Find where the given text appears and provide that cell's center as (x, y) coordinate. 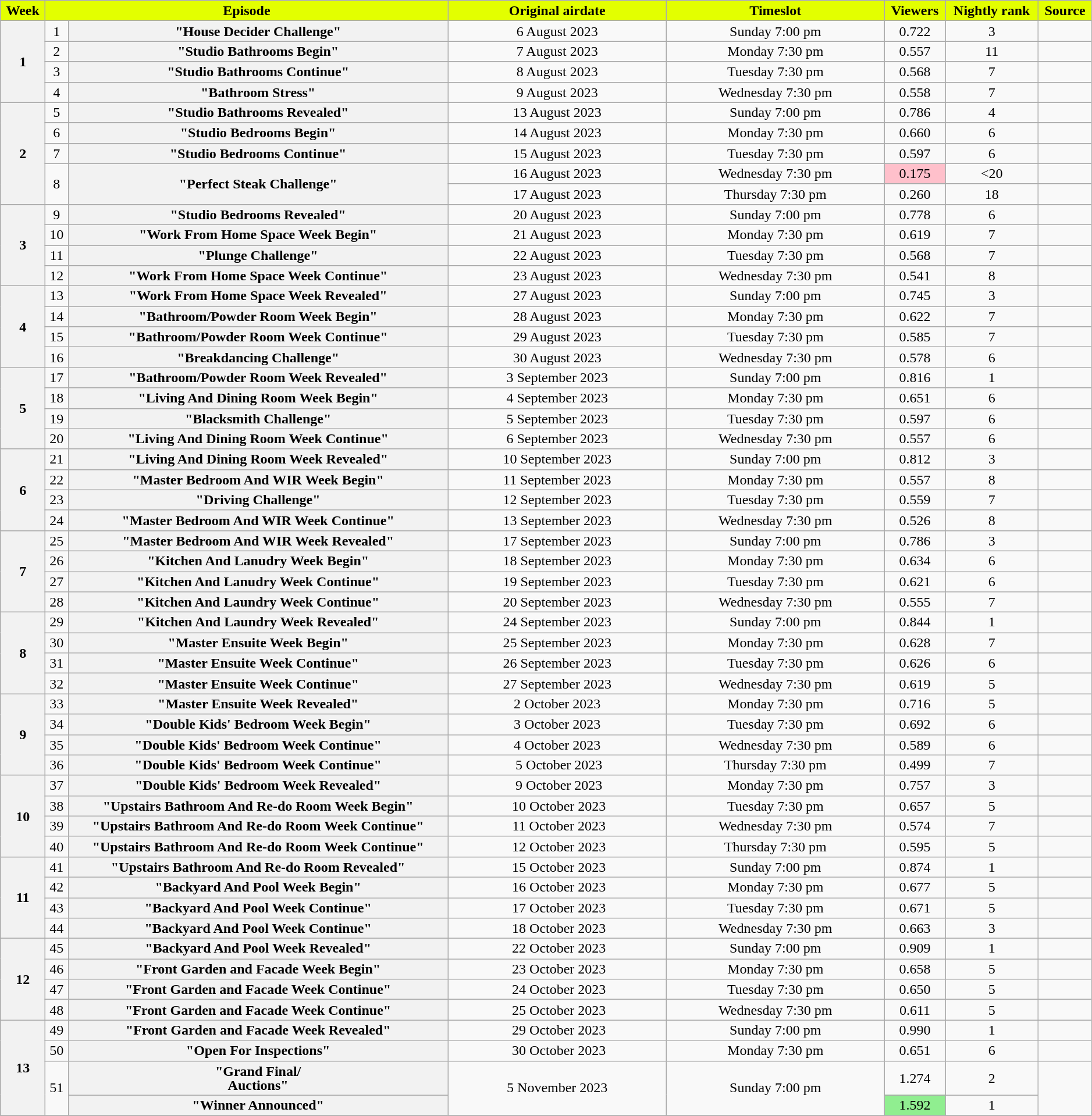
29 October 2023 (557, 1031)
42 (57, 887)
26 (57, 561)
25 September 2023 (557, 643)
27 (57, 582)
20 September 2023 (557, 602)
"Driving Challenge" (258, 500)
41 (57, 867)
15 August 2023 (557, 154)
16 (57, 357)
2 October 2023 (557, 704)
"Grand Final/Auctions" (258, 1078)
0.634 (915, 561)
14 August 2023 (557, 133)
"Kitchen And Lanudry Week Begin" (258, 561)
"Bathroom/Powder Room Week Revealed" (258, 378)
44 (57, 928)
37 (57, 785)
"Front Garden and Facade Week Begin" (258, 969)
0.175 (915, 173)
5 November 2023 (557, 1088)
"Open For Inspections" (258, 1050)
23 August 2023 (557, 276)
0.844 (915, 622)
4 September 2023 (557, 398)
16 October 2023 (557, 887)
47 (57, 990)
4 October 2023 (557, 744)
13 August 2023 (557, 113)
25 (57, 541)
"Living And Dining Room Week Revealed" (258, 459)
Timeslot (775, 10)
"House Decider Challenge" (258, 31)
10 September 2023 (557, 459)
<20 (992, 173)
"Backyard And Pool Week Revealed" (258, 949)
24 September 2023 (557, 622)
0.816 (915, 378)
"Studio Bathrooms Continue" (258, 72)
"Plunge Challenge" (258, 256)
"Master Bedroom And WIR Week Begin" (258, 479)
30 August 2023 (557, 357)
18 September 2023 (557, 561)
17 August 2023 (557, 194)
7 August 2023 (557, 51)
29 (57, 622)
0.578 (915, 357)
21 August 2023 (557, 235)
0.541 (915, 276)
17 September 2023 (557, 541)
10 October 2023 (557, 806)
30 October 2023 (557, 1050)
13 September 2023 (557, 520)
0.499 (915, 765)
0.622 (915, 316)
"Breakdancing Challenge" (258, 357)
38 (57, 806)
19 (57, 419)
0.611 (915, 1010)
39 (57, 826)
Viewers (915, 10)
17 October 2023 (557, 908)
9 October 2023 (557, 785)
32 (57, 684)
"Blacksmith Challenge" (258, 419)
0.650 (915, 990)
20 (57, 438)
0.716 (915, 704)
49 (57, 1031)
"Kitchen And Laundry Week Revealed" (258, 622)
43 (57, 908)
"Double Kids' Bedroom Week Begin" (258, 725)
34 (57, 725)
40 (57, 847)
0.555 (915, 602)
11 October 2023 (557, 826)
Week (23, 10)
45 (57, 949)
"Master Ensuite Week Begin" (258, 643)
0.722 (915, 31)
"Bathroom/Powder Room Week Continue" (258, 337)
0.874 (915, 867)
0.677 (915, 887)
15 October 2023 (557, 867)
"Work From Home Space Week Continue" (258, 276)
"Upstairs Bathroom And Re-do Room Week Begin" (258, 806)
0.812 (915, 459)
"Studio Bedrooms Begin" (258, 133)
0.692 (915, 725)
31 (57, 663)
46 (57, 969)
1.274 (915, 1078)
"Work From Home Space Week Begin" (258, 235)
"Master Bedroom And WIR Week Continue" (258, 520)
24 (57, 520)
"Living And Dining Room Week Begin" (258, 398)
18 October 2023 (557, 928)
"Master Ensuite Week Revealed" (258, 704)
5 October 2023 (557, 765)
0.660 (915, 133)
22 August 2023 (557, 256)
"Perfect Steak Challenge" (258, 184)
"Upstairs Bathroom And Re-do Room Revealed" (258, 867)
3 October 2023 (557, 725)
"Backyard And Pool Week Begin" (258, 887)
11 September 2023 (557, 479)
30 (57, 643)
0.628 (915, 643)
22 (57, 479)
0.778 (915, 214)
21 (57, 459)
0.671 (915, 908)
"Kitchen And Lanudry Week Continue" (258, 582)
12 September 2023 (557, 500)
0.621 (915, 582)
Nightly rank (992, 10)
50 (57, 1050)
0.658 (915, 969)
28 August 2023 (557, 316)
1.592 (915, 1105)
"Kitchen And Laundry Week Continue" (258, 602)
33 (57, 704)
27 August 2023 (557, 297)
Original airdate (557, 10)
0.585 (915, 337)
6 August 2023 (557, 31)
29 August 2023 (557, 337)
19 September 2023 (557, 582)
"Living And Dining Room Week Continue" (258, 438)
0.757 (915, 785)
17 (57, 378)
"Master Bedroom And WIR Week Revealed" (258, 541)
3 September 2023 (557, 378)
0.526 (915, 520)
15 (57, 337)
5 September 2023 (557, 419)
27 September 2023 (557, 684)
"Studio Bathrooms Begin" (258, 51)
"Bathroom Stress" (258, 92)
0.909 (915, 949)
23 October 2023 (557, 969)
28 (57, 602)
25 October 2023 (557, 1010)
23 (57, 500)
0.663 (915, 928)
36 (57, 765)
51 (57, 1088)
0.559 (915, 500)
0.745 (915, 297)
"Studio Bedrooms Revealed" (258, 214)
"Studio Bathrooms Revealed" (258, 113)
35 (57, 744)
24 October 2023 (557, 990)
Source (1065, 10)
0.260 (915, 194)
"Bathroom/Powder Room Week Begin" (258, 316)
"Double Kids' Bedroom Week Revealed" (258, 785)
26 September 2023 (557, 663)
9 August 2023 (557, 92)
6 September 2023 (557, 438)
0.589 (915, 744)
14 (57, 316)
Episode (247, 10)
20 August 2023 (557, 214)
0.595 (915, 847)
"Winner Announced" (258, 1105)
"Work From Home Space Week Revealed" (258, 297)
0.626 (915, 663)
48 (57, 1010)
0.990 (915, 1031)
0.574 (915, 826)
16 August 2023 (557, 173)
"Front Garden and Facade Week Revealed" (258, 1031)
12 October 2023 (557, 847)
0.558 (915, 92)
0.657 (915, 806)
"Studio Bedrooms Continue" (258, 154)
8 August 2023 (557, 72)
22 October 2023 (557, 949)
